Provide the (x, y) coordinate of the cell's center where the given text is located.  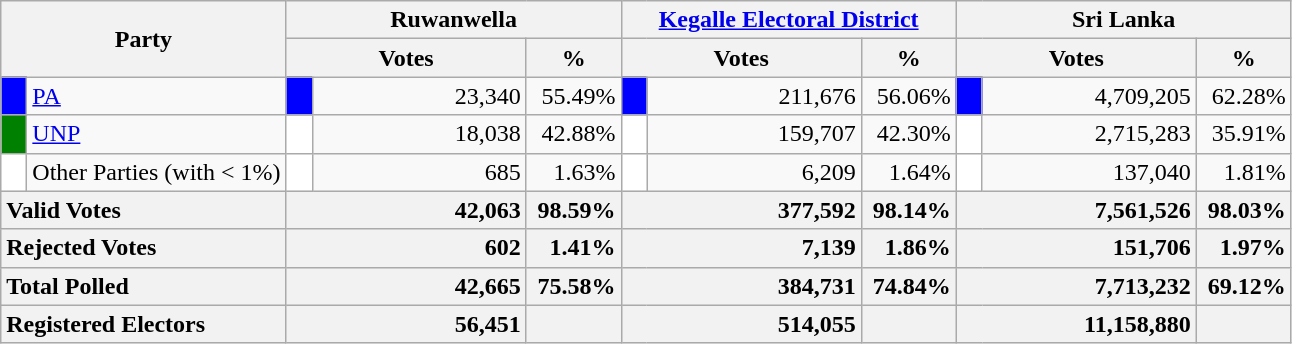
35.91% (1244, 134)
98.59% (574, 210)
1.81% (1244, 172)
42,665 (406, 286)
211,676 (754, 96)
55.49% (574, 96)
7,561,526 (1076, 210)
98.03% (1244, 210)
Kegalle Electoral District (788, 20)
56,451 (406, 324)
685 (419, 172)
Rejected Votes (144, 248)
Valid Votes (144, 210)
514,055 (741, 324)
7,139 (741, 248)
PA (156, 96)
1.63% (574, 172)
602 (406, 248)
Ruwanwella (454, 20)
Party (144, 39)
1.41% (574, 248)
6,209 (754, 172)
74.84% (908, 286)
1.64% (908, 172)
23,340 (419, 96)
4,709,205 (1089, 96)
1.86% (908, 248)
7,713,232 (1076, 286)
137,040 (1089, 172)
UNP (156, 134)
377,592 (741, 210)
18,038 (419, 134)
1.97% (1244, 248)
384,731 (741, 286)
159,707 (754, 134)
Sri Lanka (1124, 20)
Registered Electors (144, 324)
2,715,283 (1089, 134)
151,706 (1076, 248)
42.88% (574, 134)
56.06% (908, 96)
Other Parties (with < 1%) (156, 172)
75.58% (574, 286)
62.28% (1244, 96)
11,158,880 (1076, 324)
69.12% (1244, 286)
Total Polled (144, 286)
98.14% (908, 210)
42.30% (908, 134)
42,063 (406, 210)
